Search for the cell housing the specified text and yield its [x, y] center coordinate. 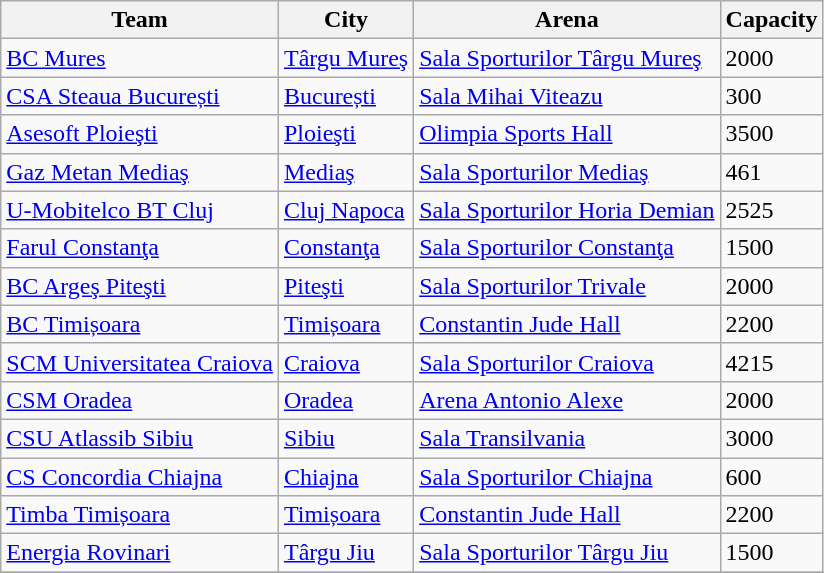
București [346, 96]
Sala Sporturilor Târgu Mureş [567, 58]
Sala Sporturilor Constanţa [567, 248]
Târgu Jiu [346, 553]
SCM Universitatea Craiova [140, 362]
Sala Sporturilor Târgu Jiu [567, 553]
Piteşti [346, 286]
Ploieşti [346, 134]
Team [140, 20]
Sala Sporturilor Chiajna [567, 477]
CS Concordia Chiajna [140, 477]
Timba Timișoara [140, 515]
3000 [772, 438]
600 [772, 477]
461 [772, 172]
CSM Oradea [140, 400]
Arena [567, 20]
BC Mures [140, 58]
Capacity [772, 20]
Sala Sporturilor Horia Demian [567, 210]
Chiajna [346, 477]
3500 [772, 134]
CSA Steaua București [140, 96]
Craiova [346, 362]
Sala Sporturilor Mediaş [567, 172]
Energia Rovinari [140, 553]
CSU Atlassib Sibiu [140, 438]
BC Timișoara [140, 324]
Asesoft Ploieşti [140, 134]
Constanţa [346, 248]
Sala Mihai Viteazu [567, 96]
2525 [772, 210]
Gaz Metan Mediaş [140, 172]
Mediaş [346, 172]
Sala Sporturilor Craiova [567, 362]
300 [772, 96]
Arena Antonio Alexe [567, 400]
Sibiu [346, 438]
Sala Sporturilor Trivale [567, 286]
BC Argeş Piteşti [140, 286]
Oradea [346, 400]
4215 [772, 362]
Cluj Napoca [346, 210]
Sala Transilvania [567, 438]
Farul Constanţa [140, 248]
Târgu Mureş [346, 58]
City [346, 20]
U-Mobitelco BT Cluj [140, 210]
Olimpia Sports Hall [567, 134]
